Scan for the cell matching the given text and deliver its [X, Y] coordinate at center. 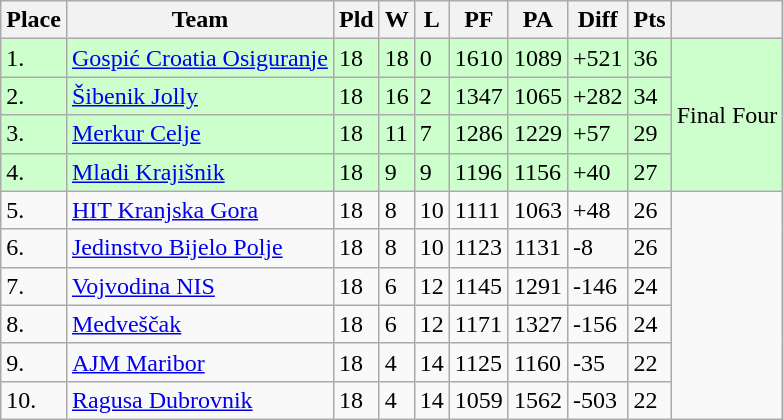
AJM Maribor [200, 362]
Pld [356, 20]
1156 [538, 172]
9. [34, 362]
3. [34, 134]
1171 [478, 324]
34 [650, 96]
W [396, 20]
1145 [478, 286]
-35 [598, 362]
29 [650, 134]
1160 [538, 362]
Diff [598, 20]
11 [396, 134]
1063 [538, 210]
+521 [598, 58]
+57 [598, 134]
Ragusa Dubrovnik [200, 400]
1089 [538, 58]
10. [34, 400]
Final Four [727, 115]
27 [650, 172]
Place [34, 20]
1059 [478, 400]
2 [432, 96]
Medveščak [200, 324]
8. [34, 324]
Gospić Croatia Osiguranje [200, 58]
1196 [478, 172]
PA [538, 20]
Šibenik Jolly [200, 96]
HIT Kranjska Gora [200, 210]
1123 [478, 248]
Merkur Celje [200, 134]
1610 [478, 58]
0 [432, 58]
+282 [598, 96]
1. [34, 58]
-146 [598, 286]
6. [34, 248]
36 [650, 58]
Vojvodina NIS [200, 286]
7 [432, 134]
4. [34, 172]
5. [34, 210]
PF [478, 20]
-156 [598, 324]
1327 [538, 324]
Jedinstvo Bijelo Polje [200, 248]
1229 [538, 134]
Team [200, 20]
Mladi Krajišnik [200, 172]
+40 [598, 172]
1131 [538, 248]
Pts [650, 20]
-8 [598, 248]
L [432, 20]
1562 [538, 400]
1347 [478, 96]
1065 [538, 96]
-503 [598, 400]
2. [34, 96]
+48 [598, 210]
1111 [478, 210]
1125 [478, 362]
16 [396, 96]
1286 [478, 134]
1291 [538, 286]
7. [34, 286]
